Extract the (x, y) coordinate from the center of the cell holding the provided text.  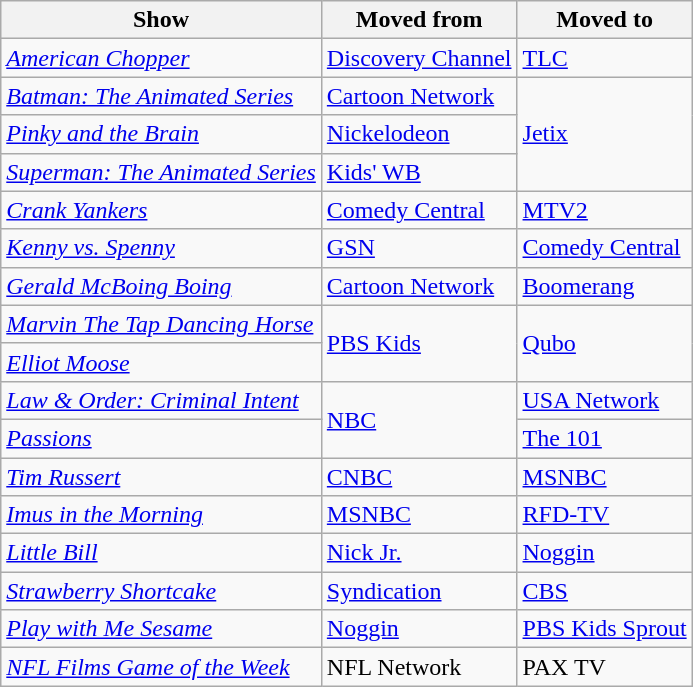
Passions (162, 438)
Crank Yankers (162, 210)
Strawberry Shortcake (162, 591)
Moved to (604, 20)
PBS Kids Sprout (604, 629)
Gerald McBoing Boing (162, 286)
USA Network (604, 400)
Elliot Moose (162, 362)
Show (162, 20)
CBS (604, 591)
PAX TV (604, 667)
Imus in the Morning (162, 515)
Pinky and the Brain (162, 134)
NFL Network (419, 667)
Nickelodeon (419, 134)
Batman: The Animated Series (162, 96)
Law & Order: Criminal Intent (162, 400)
RFD-TV (604, 515)
CNBC (419, 477)
PBS Kids (419, 343)
Superman: The Animated Series (162, 172)
The 101 (604, 438)
Kenny vs. Spenny (162, 248)
NFL Films Game of the Week (162, 667)
Moved from (419, 20)
TLC (604, 58)
American Chopper (162, 58)
Little Bill (162, 553)
NBC (419, 419)
Discovery Channel (419, 58)
Tim Russert (162, 477)
Qubo (604, 343)
Jetix (604, 134)
Nick Jr. (419, 553)
Kids' WB (419, 172)
Play with Me Sesame (162, 629)
Marvin The Tap Dancing Horse (162, 324)
MTV2 (604, 210)
GSN (419, 248)
Syndication (419, 591)
Boomerang (604, 286)
